Extract the [X, Y] coordinate from the center of the cell holding the provided text.  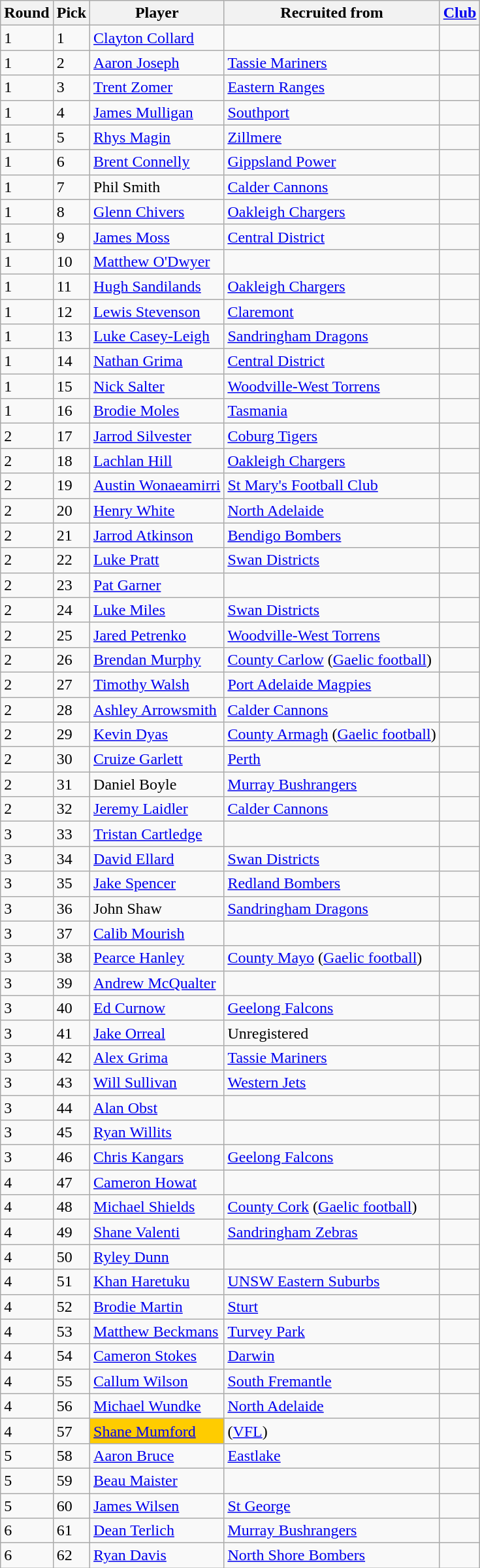
St George [332, 1505]
Tristan Cartledge [157, 834]
County Armagh (Gaelic football) [332, 735]
Calib Mourish [157, 933]
Ashley Arrowsmith [157, 709]
49 [71, 1232]
37 [71, 933]
Jarrod Silvester [157, 436]
James Moss [157, 237]
Glenn Chivers [157, 212]
Ryley Dunn [157, 1257]
48 [71, 1207]
Phil Smith [157, 187]
Pick [71, 13]
Daniel Boyle [157, 784]
Will Sullivan [157, 1082]
Brodie Martin [157, 1307]
16 [71, 411]
Luke Miles [157, 610]
Southport [332, 112]
Claremont [332, 312]
17 [71, 436]
South Fremantle [332, 1381]
20 [71, 510]
42 [71, 1058]
Brendan Murphy [157, 659]
46 [71, 1158]
7 [71, 187]
53 [71, 1331]
54 [71, 1356]
Sandringham Zebras [332, 1232]
29 [71, 735]
Zillmere [332, 137]
Jarrod Atkinson [157, 535]
Sturt [332, 1307]
52 [71, 1307]
Darwin [332, 1356]
45 [71, 1133]
Callum Wilson [157, 1381]
58 [71, 1456]
Luke Pratt [157, 560]
Pat Garner [157, 585]
Matthew Beckmans [157, 1331]
Round [27, 13]
33 [71, 834]
Recruited from [332, 13]
19 [71, 486]
50 [71, 1257]
55 [71, 1381]
Redland Bombers [332, 884]
15 [71, 386]
Timothy Walsh [157, 684]
30 [71, 759]
11 [71, 286]
61 [71, 1531]
Alex Grima [157, 1058]
Chris Kangars [157, 1158]
Ryan Willits [157, 1133]
Austin Wonaeamirri [157, 486]
Tasmania [332, 411]
Coburg Tigers [332, 436]
Club [460, 13]
Ed Curnow [157, 1008]
34 [71, 859]
Beau Maister [157, 1480]
North Shore Bombers [332, 1556]
22 [71, 560]
51 [71, 1282]
Brodie Moles [157, 411]
Ryan Davis [157, 1556]
31 [71, 784]
Hugh Sandilands [157, 286]
27 [71, 684]
Nathan Grima [157, 361]
Aaron Bruce [157, 1456]
57 [71, 1431]
28 [71, 709]
Port Adelaide Magpies [332, 684]
Jake Spencer [157, 884]
John Shaw [157, 909]
60 [71, 1505]
26 [71, 659]
43 [71, 1082]
James Mulligan [157, 112]
25 [71, 635]
Michael Wundke [157, 1406]
39 [71, 983]
10 [71, 261]
Jeremy Laidler [157, 809]
Brent Connelly [157, 162]
Luke Casey-Leigh [157, 337]
Lachlan Hill [157, 461]
St Mary's Football Club [332, 486]
59 [71, 1480]
47 [71, 1182]
35 [71, 884]
9 [71, 237]
Perth [332, 759]
Cameron Howat [157, 1182]
23 [71, 585]
Turvey Park [332, 1331]
Unregistered [332, 1033]
14 [71, 361]
County Carlow (Gaelic football) [332, 659]
County Mayo (Gaelic football) [332, 958]
12 [71, 312]
County Cork (Gaelic football) [332, 1207]
Kevin Dyas [157, 735]
Trent Zomer [157, 88]
Gippsland Power [332, 162]
Eastlake [332, 1456]
13 [71, 337]
Bendigo Bombers [332, 535]
36 [71, 909]
Andrew McQualter [157, 983]
Nick Salter [157, 386]
Cameron Stokes [157, 1356]
Dean Terlich [157, 1531]
Lewis Stevenson [157, 312]
18 [71, 461]
32 [71, 809]
41 [71, 1033]
Henry White [157, 510]
40 [71, 1008]
38 [71, 958]
(VFL) [332, 1431]
Rhys Magin [157, 137]
Player [157, 13]
Shane Valenti [157, 1232]
James Wilsen [157, 1505]
Clayton Collard [157, 38]
Aaron Joseph [157, 63]
44 [71, 1108]
Alan Obst [157, 1108]
56 [71, 1406]
24 [71, 610]
Jared Petrenko [157, 635]
Western Jets [332, 1082]
21 [71, 535]
Pearce Hanley [157, 958]
Michael Shields [157, 1207]
62 [71, 1556]
8 [71, 212]
David Ellard [157, 859]
UNSW Eastern Suburbs [332, 1282]
Eastern Ranges [332, 88]
Cruize Garlett [157, 759]
Matthew O'Dwyer [157, 261]
Jake Orreal [157, 1033]
Khan Haretuku [157, 1282]
Shane Mumford [157, 1431]
